Find where the given text appears and provide that cell's center as [X, Y] coordinate. 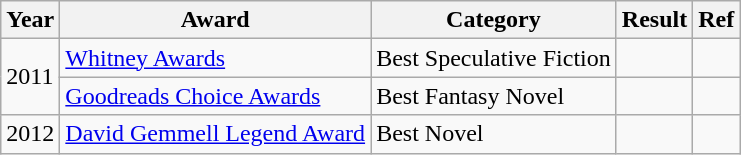
Goodreads Choice Awards [216, 96]
Year [30, 20]
2011 [30, 77]
Category [494, 20]
Best Speculative Fiction [494, 58]
Best Fantasy Novel [494, 96]
Award [216, 20]
Ref [716, 20]
Whitney Awards [216, 58]
Best Novel [494, 134]
David Gemmell Legend Award [216, 134]
2012 [30, 134]
Result [654, 20]
